Capture the cell that displays the provided text and extract its [x, y] central coordinate. 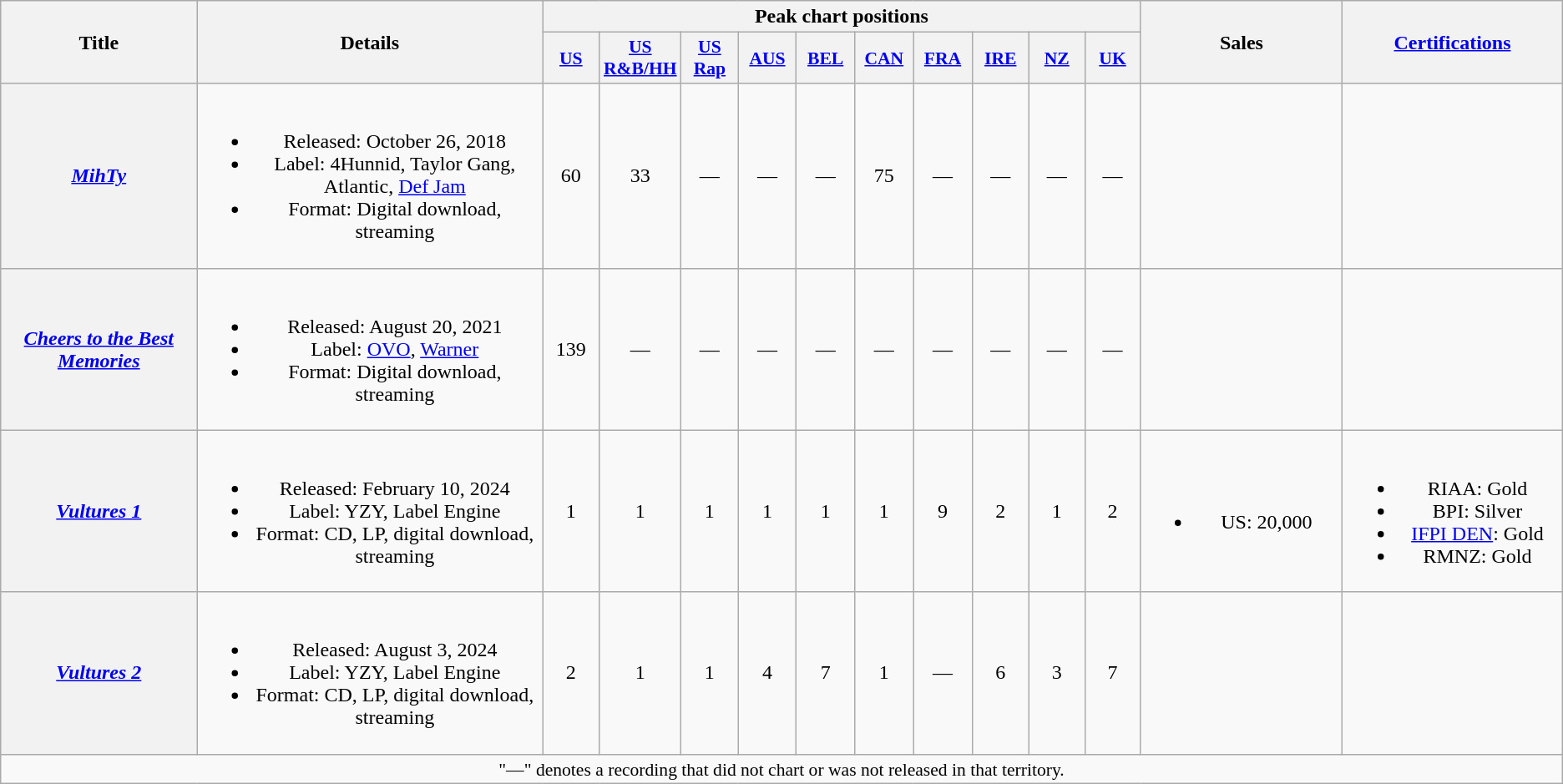
RIAA: GoldBPI: SilverIFPI DEN: GoldRMNZ: Gold [1453, 511]
4 [767, 673]
FRA [943, 58]
Released: August 20, 2021Label: OVO, WarnerFormat: Digital download, streaming [370, 349]
Released: October 26, 2018Label: 4Hunnid, Taylor Gang, Atlantic, Def JamFormat: Digital download, streaming [370, 175]
Title [99, 42]
CAN [883, 58]
Vultures 1 [99, 511]
USR&B/HH [640, 58]
NZ [1057, 58]
60 [571, 175]
3 [1057, 673]
US: 20,000 [1242, 511]
75 [883, 175]
Peak chart positions [842, 17]
6 [1000, 673]
33 [640, 175]
Released: February 10, 2024Label: YZY, Label EngineFormat: CD, LP, digital download, streaming [370, 511]
IRE [1000, 58]
BEL [826, 58]
Released: August 3, 2024Label: YZY, Label EngineFormat: CD, LP, digital download, streaming [370, 673]
Cheers to the Best Memories [99, 349]
139 [571, 349]
Details [370, 42]
9 [943, 511]
"—" denotes a recording that did not chart or was not released in that territory. [781, 769]
Sales [1242, 42]
MihTy [99, 175]
US [571, 58]
Certifications [1453, 42]
Vultures 2 [99, 673]
AUS [767, 58]
UK [1112, 58]
USRap [710, 58]
